Return the (X, Y) coordinate for the center point of the cell that contains the specified text.  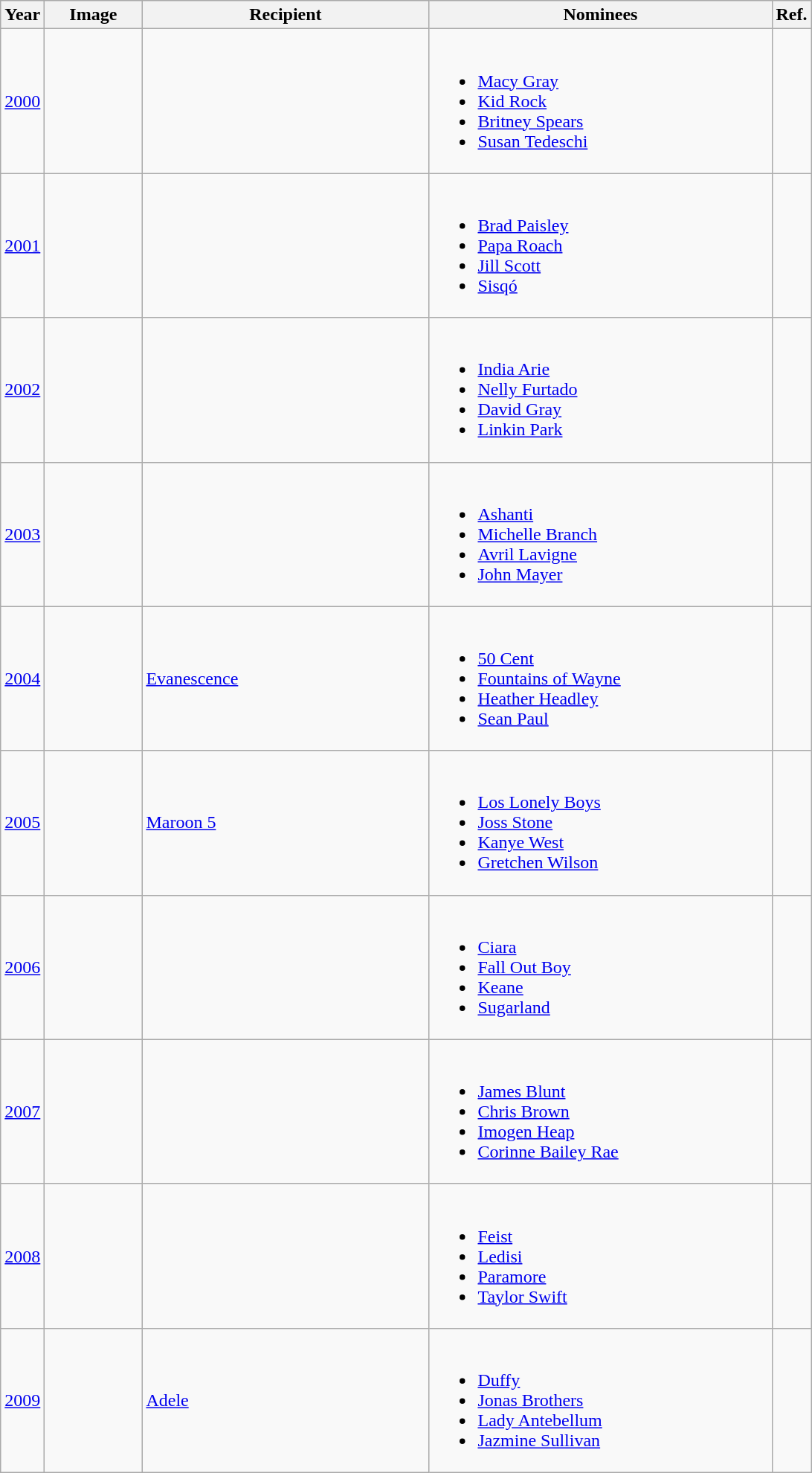
India ArieNelly FurtadoDavid GrayLinkin Park (601, 390)
Nominees (601, 15)
2006 (22, 967)
Recipient (286, 15)
2007 (22, 1111)
Macy GrayKid RockBritney SpearsSusan Tedeschi (601, 101)
James BluntChris BrownImogen HeapCorinne Bailey Rae (601, 1111)
2002 (22, 390)
Adele (286, 1400)
2003 (22, 534)
FeistLedisiParamoreTaylor Swift (601, 1256)
2009 (22, 1400)
2001 (22, 245)
2004 (22, 678)
Los Lonely BoysJoss StoneKanye WestGretchen Wilson (601, 823)
DuffyJonas BrothersLady AntebellumJazmine Sullivan (601, 1400)
Year (22, 15)
Image (94, 15)
AshantiMichelle BranchAvril LavigneJohn Mayer (601, 534)
2000 (22, 101)
Ref. (791, 15)
CiaraFall Out BoyKeaneSugarland (601, 967)
Maroon 5 (286, 823)
Evanescence (286, 678)
50 CentFountains of WayneHeather HeadleySean Paul (601, 678)
2005 (22, 823)
Brad PaisleyPapa RoachJill ScottSisqó (601, 245)
2008 (22, 1256)
